Scan for the cell matching the given text and deliver its (X, Y) coordinate at center. 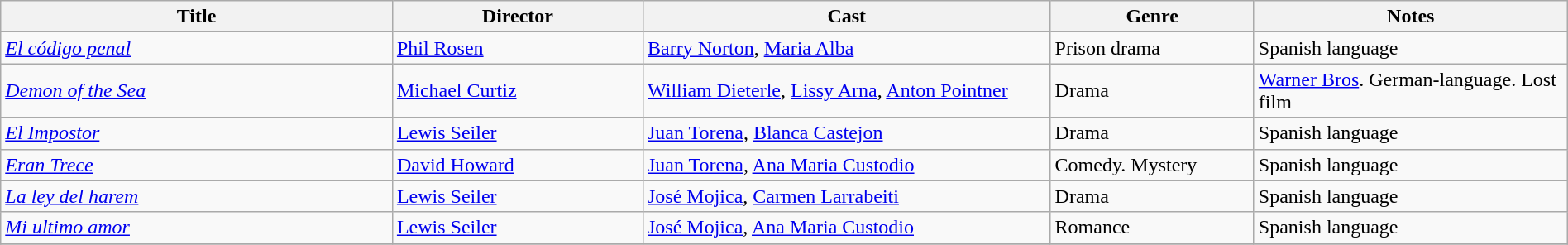
José Mojica, Ana Maria Custodio (847, 228)
Romance (1152, 228)
David Howard (518, 165)
Michael Curtiz (518, 91)
William Dieterle, Lissy Arna, Anton Pointner (847, 91)
Juan Torena, Blanca Castejon (847, 133)
Cast (847, 17)
Genre (1152, 17)
Demon of the Sea (197, 91)
José Mojica, Carmen Larrabeiti (847, 196)
Juan Torena, Ana Maria Custodio (847, 165)
Notes (1411, 17)
El código penal (197, 48)
Eran Trece (197, 165)
El Impostor (197, 133)
Comedy. Mystery (1152, 165)
Mi ultimo amor (197, 228)
La ley del harem (197, 196)
Barry Norton, Maria Alba (847, 48)
Prison drama (1152, 48)
Warner Bros. German-language. Lost film (1411, 91)
Phil Rosen (518, 48)
Director (518, 17)
Title (197, 17)
